Provide the (x, y) coordinate of the cell's center where the given text is located.  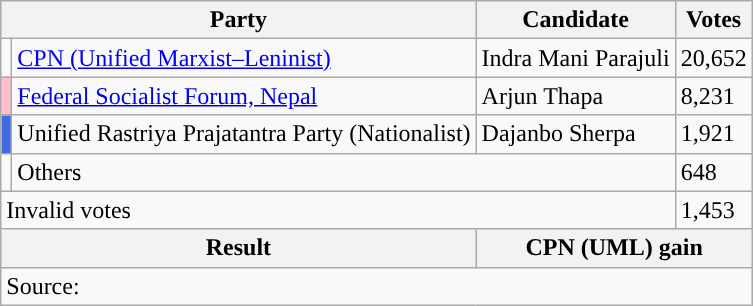
Others (344, 172)
1,453 (714, 210)
Votes (714, 20)
8,231 (714, 96)
CPN (UML) gain (614, 248)
Candidate (576, 20)
Result (238, 248)
Indra Mani Parajuli (576, 58)
Source: (376, 286)
Federal Socialist Forum, Nepal (244, 96)
20,652 (714, 58)
Dajanbo Sherpa (576, 134)
648 (714, 172)
Invalid votes (338, 210)
Arjun Thapa (576, 96)
1,921 (714, 134)
Unified Rastriya Prajatantra Party (Nationalist) (244, 134)
Party (238, 20)
CPN (Unified Marxist–Leninist) (244, 58)
